Pinpoint the cell where the given text exists, returning its [X, Y] midpoint coordinate. 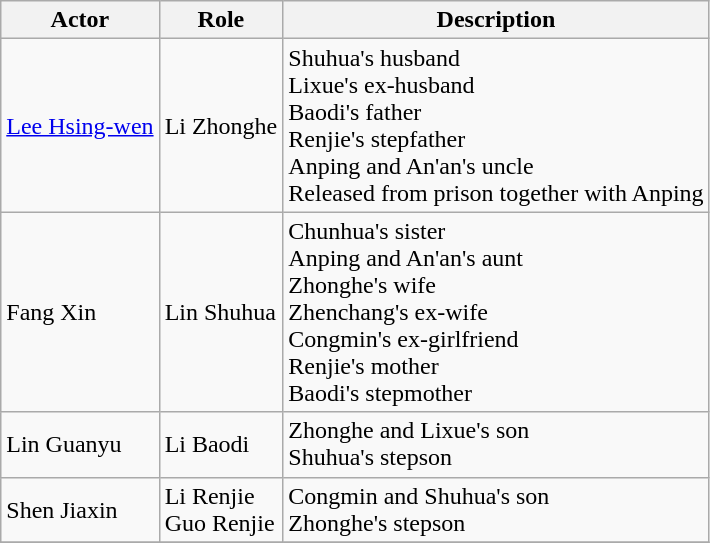
Shen Jiaxin [80, 510]
Li RenjieGuo Renjie [221, 510]
Lee Hsing-wen [80, 126]
Chunhua's sisterAnping and An'an's auntZhonghe's wifeZhenchang's ex-wifeCongmin's ex-girlfriendRenjie's motherBaodi's stepmother [496, 312]
Description [496, 20]
Congmin and Shuhua's sonZhonghe's stepson [496, 510]
Li Baodi [221, 444]
Shuhua's husbandLixue's ex-husbandBaodi's fatherRenjie's stepfatherAnping and An'an's uncleReleased from prison together with Anping [496, 126]
Lin Guanyu [80, 444]
Role [221, 20]
Zhonghe and Lixue's sonShuhua's stepson [496, 444]
Fang Xin [80, 312]
Actor [80, 20]
Li Zhonghe [221, 126]
Lin Shuhua [221, 312]
